Search for the cell housing the specified text and yield its [X, Y] center coordinate. 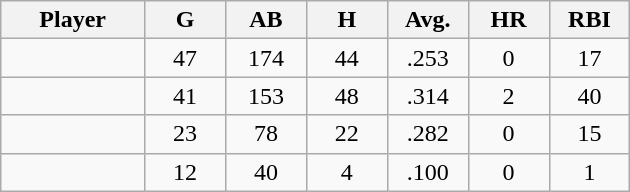
4 [346, 172]
Avg. [428, 20]
78 [266, 134]
.282 [428, 134]
47 [186, 58]
22 [346, 134]
12 [186, 172]
G [186, 20]
H [346, 20]
174 [266, 58]
HR [508, 20]
AB [266, 20]
.100 [428, 172]
48 [346, 96]
.253 [428, 58]
44 [346, 58]
RBI [590, 20]
2 [508, 96]
1 [590, 172]
.314 [428, 96]
17 [590, 58]
23 [186, 134]
41 [186, 96]
15 [590, 134]
153 [266, 96]
Player [73, 20]
